Provide the [X, Y] coordinate of the cell's center where the given text is located.  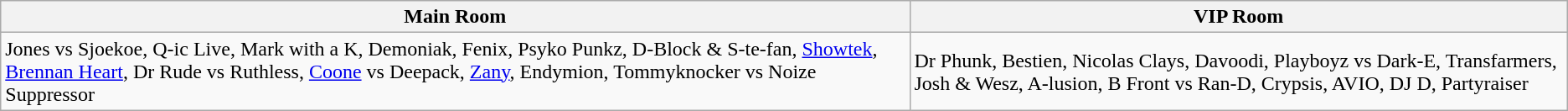
VIP Room [1238, 17]
Main Room [456, 17]
